Return the (x, y) coordinate for the center point of the cell that contains the specified text.  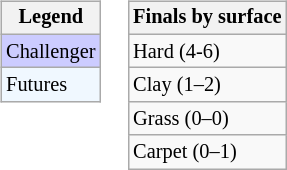
Challenger (50, 51)
Grass (0–0) (207, 119)
Clay (1–2) (207, 85)
Finals by surface (207, 18)
Carpet (0–1) (207, 152)
Hard (4-6) (207, 51)
Legend (50, 18)
Futures (50, 85)
